Determine the [X, Y] coordinate at the center of the cell enclosing the given text.  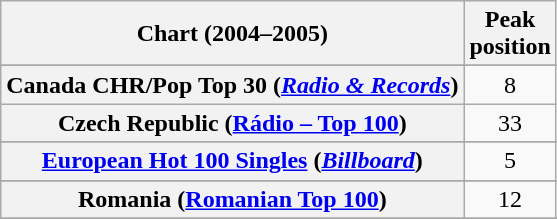
Chart (2004–2005) [232, 34]
12 [510, 199]
33 [510, 123]
Czech Republic (Rádio – Top 100) [232, 123]
8 [510, 85]
5 [510, 161]
Peakposition [510, 34]
Canada CHR/Pop Top 30 (Radio & Records) [232, 85]
Romania (Romanian Top 100) [232, 199]
European Hot 100 Singles (Billboard) [232, 161]
